For the text-containing cell, return its midpoint in (x, y) coordinate format. 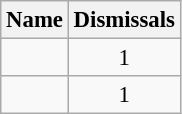
Name (35, 20)
Dismissals (124, 20)
